Provide the (x, y) coordinate of the cell's center where the given text is located.  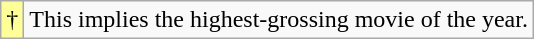
This implies the highest-grossing movie of the year. (279, 20)
† (12, 20)
